Find where the given text appears and provide that cell's center as [x, y] coordinate. 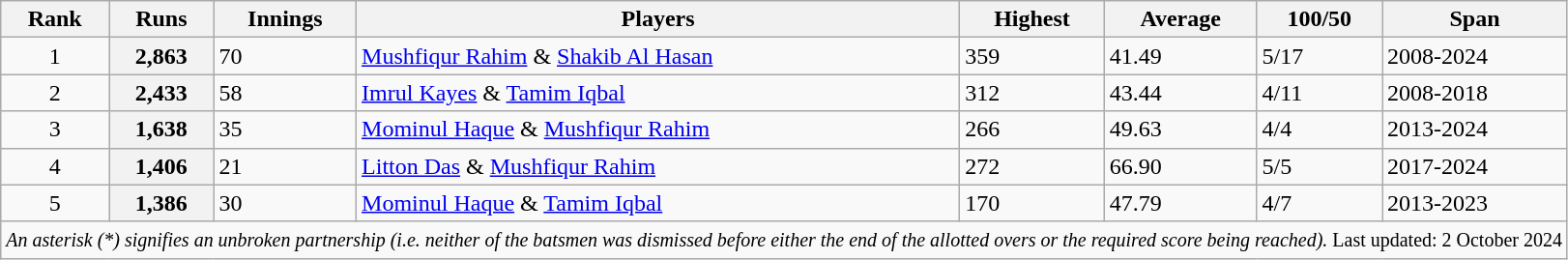
Span [1475, 19]
Average [1180, 19]
2008-2018 [1475, 93]
1,386 [161, 203]
170 [1032, 203]
5 [55, 203]
312 [1032, 93]
Players [658, 19]
43.44 [1180, 93]
2017-2024 [1475, 166]
41.49 [1180, 56]
Runs [161, 19]
Mominul Haque & Tamim Iqbal [658, 203]
Mominul Haque & Mushfiqur Rahim [658, 130]
266 [1032, 130]
100/50 [1320, 19]
Rank [55, 19]
Innings [284, 19]
4/7 [1320, 203]
Highest [1032, 19]
1,406 [161, 166]
66.90 [1180, 166]
2008-2024 [1475, 56]
359 [1032, 56]
21 [284, 166]
Mushfiqur Rahim & Shakib Al Hasan [658, 56]
Litton Das & Mushfiqur Rahim [658, 166]
70 [284, 56]
47.79 [1180, 203]
58 [284, 93]
2,433 [161, 93]
5/17 [1320, 56]
4/4 [1320, 130]
49.63 [1180, 130]
1 [55, 56]
30 [284, 203]
4 [55, 166]
Imrul Kayes & Tamim Iqbal [658, 93]
2013-2023 [1475, 203]
2013-2024 [1475, 130]
3 [55, 130]
2 [55, 93]
5/5 [1320, 166]
2,863 [161, 56]
35 [284, 130]
1,638 [161, 130]
4/11 [1320, 93]
272 [1032, 166]
